Locate the cell with the specified text and output its (X, Y) center coordinate. 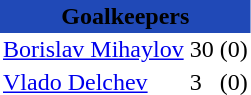
(0) (234, 50)
30 (202, 50)
Goalkeepers (126, 16)
Borislav Mihaylov (94, 50)
